From the cell containing the given text, extract its center point as (x, y) coordinate. 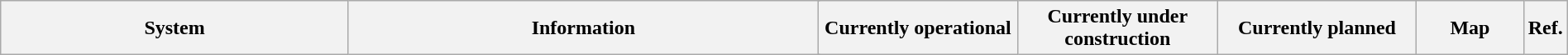
Information (583, 28)
System (175, 28)
Map (1470, 28)
Currently operational (918, 28)
Currently under construction (1117, 28)
Currently planned (1317, 28)
Ref. (1545, 28)
